Scan for the cell matching the given text and deliver its (X, Y) coordinate at center. 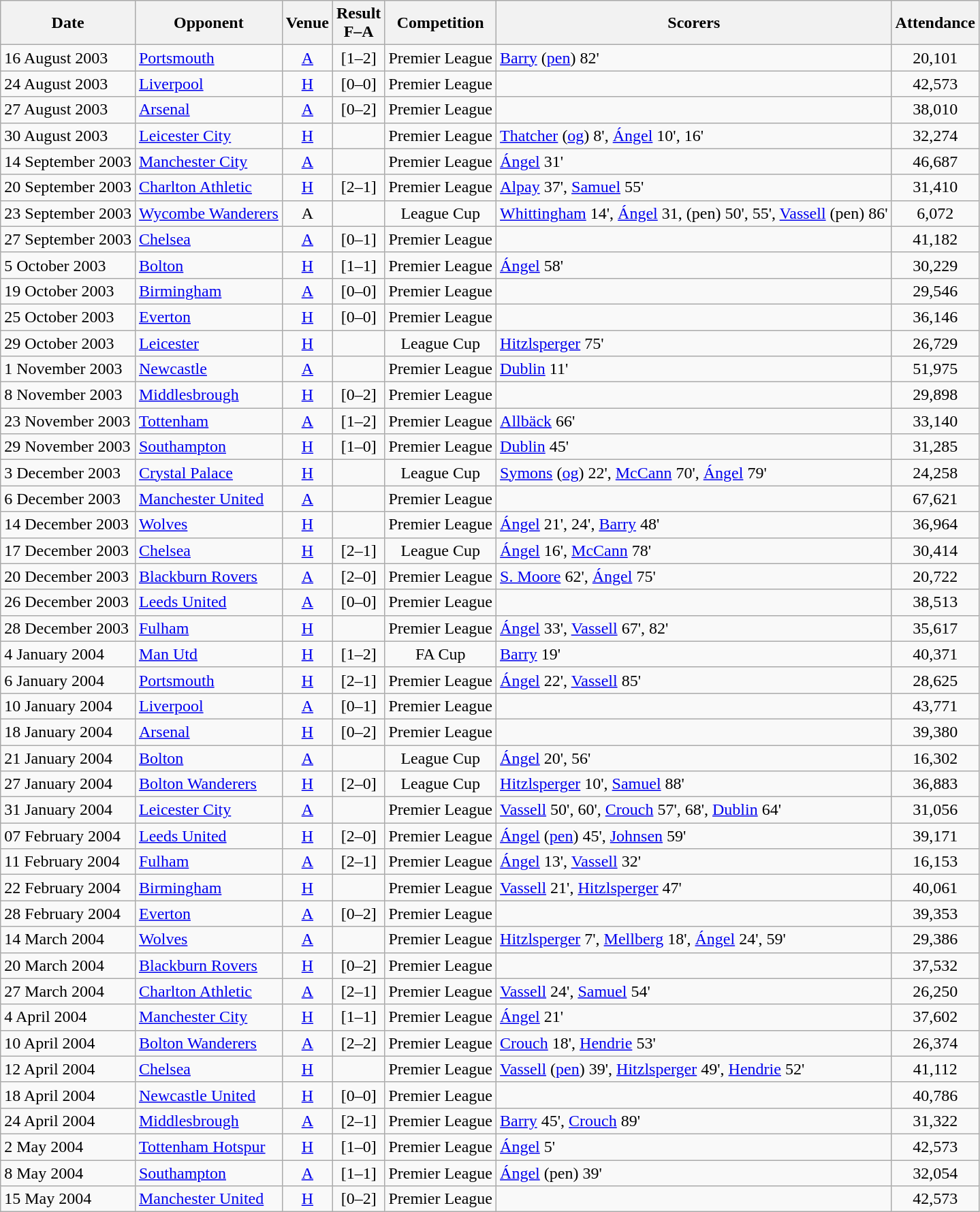
Ángel 33', Vassell 67', 82' (695, 628)
Scorers (695, 23)
32,274 (935, 136)
Venue (307, 23)
16,153 (935, 862)
46,687 (935, 161)
Ángel 20', 56' (695, 758)
Vassell 50', 60', Crouch 57', 68', Dublin 64' (695, 810)
4 January 2004 (68, 654)
36,964 (935, 525)
33,140 (935, 421)
Tottenham Hotspur (208, 1147)
8 November 2003 (68, 395)
23 November 2003 (68, 421)
40,061 (935, 888)
39,380 (935, 732)
10 April 2004 (68, 1043)
Vassell 24', Samuel 54' (695, 991)
31,285 (935, 447)
6 December 2003 (68, 499)
41,182 (935, 239)
29,898 (935, 395)
25 October 2003 (68, 317)
Dublin 11' (695, 369)
30 August 2003 (68, 136)
28 December 2003 (68, 628)
Barry 45', Crouch 89' (695, 1121)
12 April 2004 (68, 1069)
14 March 2004 (68, 939)
Ángel 58' (695, 265)
11 February 2004 (68, 862)
Ángel 21' (695, 1017)
Newcastle United (208, 1095)
28,625 (935, 680)
27 March 2004 (68, 991)
Wycombe Wanderers (208, 213)
26,729 (935, 343)
Ángel 5' (695, 1147)
36,146 (935, 317)
Hitzlsperger 75' (695, 343)
10 January 2004 (68, 706)
40,371 (935, 654)
21 January 2004 (68, 758)
Ángel 13', Vassell 32' (695, 862)
6,072 (935, 213)
27 January 2004 (68, 784)
ResultF–A (358, 23)
32,054 (935, 1172)
24 April 2004 (68, 1121)
37,532 (935, 965)
35,617 (935, 628)
Leicester (208, 343)
Whittingham 14', Ángel 31, (pen) 50', 55', Vassell (pen) 86' (695, 213)
36,883 (935, 784)
16 August 2003 (68, 58)
FA Cup (441, 654)
27 August 2003 (68, 110)
Ángel (pen) 45', Johnsen 59' (695, 836)
26 December 2003 (68, 602)
19 October 2003 (68, 291)
Barry 19' (695, 654)
29 October 2003 (68, 343)
Vassell (pen) 39', Hitzlsperger 49', Hendrie 52' (695, 1069)
29,546 (935, 291)
[2–2] (358, 1043)
28 February 2004 (68, 914)
67,621 (935, 499)
30,414 (935, 550)
S. Moore 62', Ángel 75' (695, 576)
30,229 (935, 265)
Barry (pen) 82' (695, 58)
Crouch 18', Hendrie 53' (695, 1043)
29,386 (935, 939)
Newcastle (208, 369)
43,771 (935, 706)
Ángel 22', Vassell 85' (695, 680)
18 April 2004 (68, 1095)
51,975 (935, 369)
Dublin 45' (695, 447)
18 January 2004 (68, 732)
20 December 2003 (68, 576)
Competition (441, 23)
Thatcher (og) 8', Ángel 10', 16' (695, 136)
Tottenham (208, 421)
Vassell 21', Hitzlsperger 47' (695, 888)
Ángel 31' (695, 161)
3 December 2003 (68, 473)
1 November 2003 (68, 369)
26,374 (935, 1043)
24,258 (935, 473)
17 December 2003 (68, 550)
4 April 2004 (68, 1017)
38,010 (935, 110)
Alpay 37', Samuel 55' (695, 187)
Ángel 16', McCann 78' (695, 550)
16,302 (935, 758)
Hitzlsperger 10', Samuel 88' (695, 784)
20,722 (935, 576)
39,171 (935, 836)
29 November 2003 (68, 447)
37,602 (935, 1017)
27 September 2003 (68, 239)
31,410 (935, 187)
8 May 2004 (68, 1172)
Man Utd (208, 654)
5 October 2003 (68, 265)
Opponent (208, 23)
26,250 (935, 991)
Ángel (pen) 39' (695, 1172)
41,112 (935, 1069)
20,101 (935, 58)
2 May 2004 (68, 1147)
23 September 2003 (68, 213)
Allbäck 66' (695, 421)
31,322 (935, 1121)
07 February 2004 (68, 836)
Date (68, 23)
40,786 (935, 1095)
31,056 (935, 810)
Ángel 21', 24', Barry 48' (695, 525)
Symons (og) 22', McCann 70', Ángel 79' (695, 473)
Hitzlsperger 7', Mellberg 18', Ángel 24', 59' (695, 939)
38,513 (935, 602)
14 September 2003 (68, 161)
24 August 2003 (68, 84)
22 February 2004 (68, 888)
39,353 (935, 914)
15 May 2004 (68, 1199)
6 January 2004 (68, 680)
14 December 2003 (68, 525)
31 January 2004 (68, 810)
Crystal Palace (208, 473)
Attendance (935, 23)
20 March 2004 (68, 965)
20 September 2003 (68, 187)
